Determine the [x, y] coordinate at the center of the cell enclosing the given text.  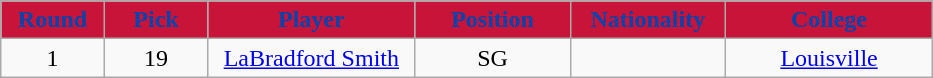
Position [492, 20]
College [828, 20]
19 [156, 58]
Round [53, 20]
1 [53, 58]
Pick [156, 20]
SG [492, 58]
Nationality [648, 20]
LaBradford Smith [312, 58]
Louisville [828, 58]
Player [312, 20]
